Capture the cell that displays the provided text and extract its [X, Y] central coordinate. 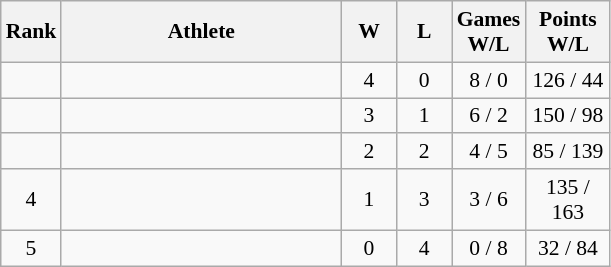
Athlete [201, 32]
3 / 6 [489, 200]
6 / 2 [489, 116]
4 / 5 [489, 152]
8 / 0 [489, 80]
150 / 98 [568, 116]
126 / 44 [568, 80]
W [368, 32]
GamesW/L [489, 32]
135 / 163 [568, 200]
L [424, 32]
PointsW/L [568, 32]
Rank [32, 32]
85 / 139 [568, 152]
32 / 84 [568, 248]
5 [32, 248]
0 / 8 [489, 248]
